From the cell containing the given text, extract its center point as (X, Y) coordinate. 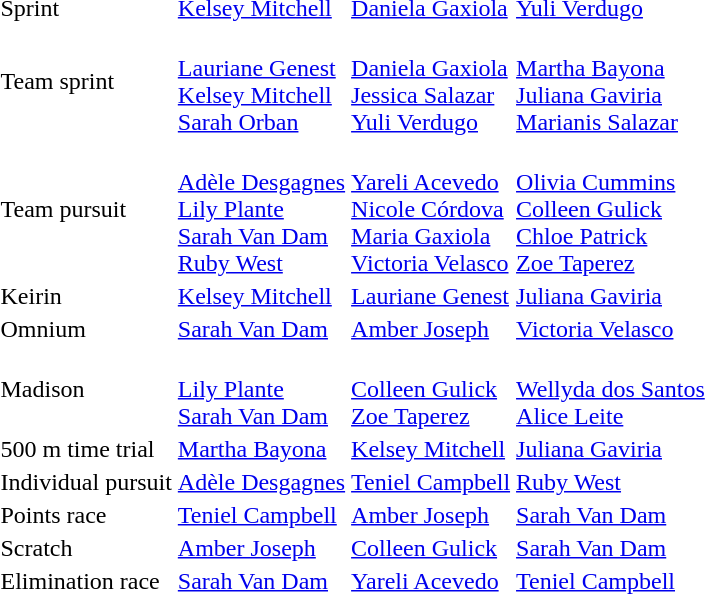
Martha Bayona (261, 449)
Daniela GaxiolaJessica SalazarYuli Verdugo (431, 82)
Lauriane GenestKelsey MitchellSarah Orban (261, 82)
Colleen Gulick (431, 548)
Adèle DesgagnesLily PlanteSarah Van DamRuby West (261, 209)
Lily PlanteSarah Van Dam (261, 389)
Sarah Van Dam (261, 329)
Yareli AcevedoNicole CórdovaMaria GaxiolaVictoria Velasco (431, 209)
Lauriane Genest (431, 296)
Colleen GulickZoe Taperez (431, 389)
Adèle Desgagnes (261, 482)
